Capture the cell that displays the provided text and extract its (X, Y) central coordinate. 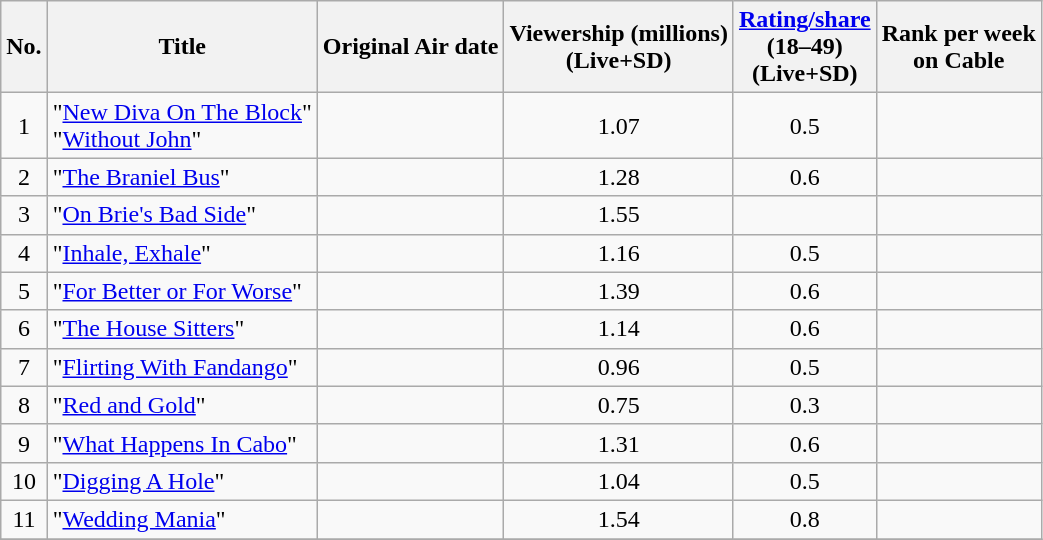
11 (24, 519)
"New Diva On The Block" "Without John" (182, 126)
"Inhale, Exhale" (182, 253)
6 (24, 329)
1.39 (619, 291)
1.31 (619, 443)
No. (24, 47)
Rank per weekon Cable (958, 47)
1.07 (619, 126)
Title (182, 47)
7 (24, 367)
"For Better or For Worse" (182, 291)
9 (24, 443)
8 (24, 405)
Rating/share(18–49)(Live+SD) (804, 47)
4 (24, 253)
10 (24, 481)
0.75 (619, 405)
1.54 (619, 519)
"What Happens In Cabo" (182, 443)
1.55 (619, 215)
Original Air date (410, 47)
"The Braniel Bus" (182, 177)
2 (24, 177)
"The House Sitters" (182, 329)
0.96 (619, 367)
3 (24, 215)
5 (24, 291)
"Flirting With Fandango" (182, 367)
"Wedding Mania" (182, 519)
1.04 (619, 481)
1.14 (619, 329)
1.16 (619, 253)
"Red and Gold" (182, 405)
1 (24, 126)
"On Brie's Bad Side" (182, 215)
"Digging A Hole" (182, 481)
1.28 (619, 177)
Viewership (millions)(Live+SD) (619, 47)
0.3 (804, 405)
0.8 (804, 519)
